Return the [X, Y] coordinate for the center point of the cell that contains the specified text.  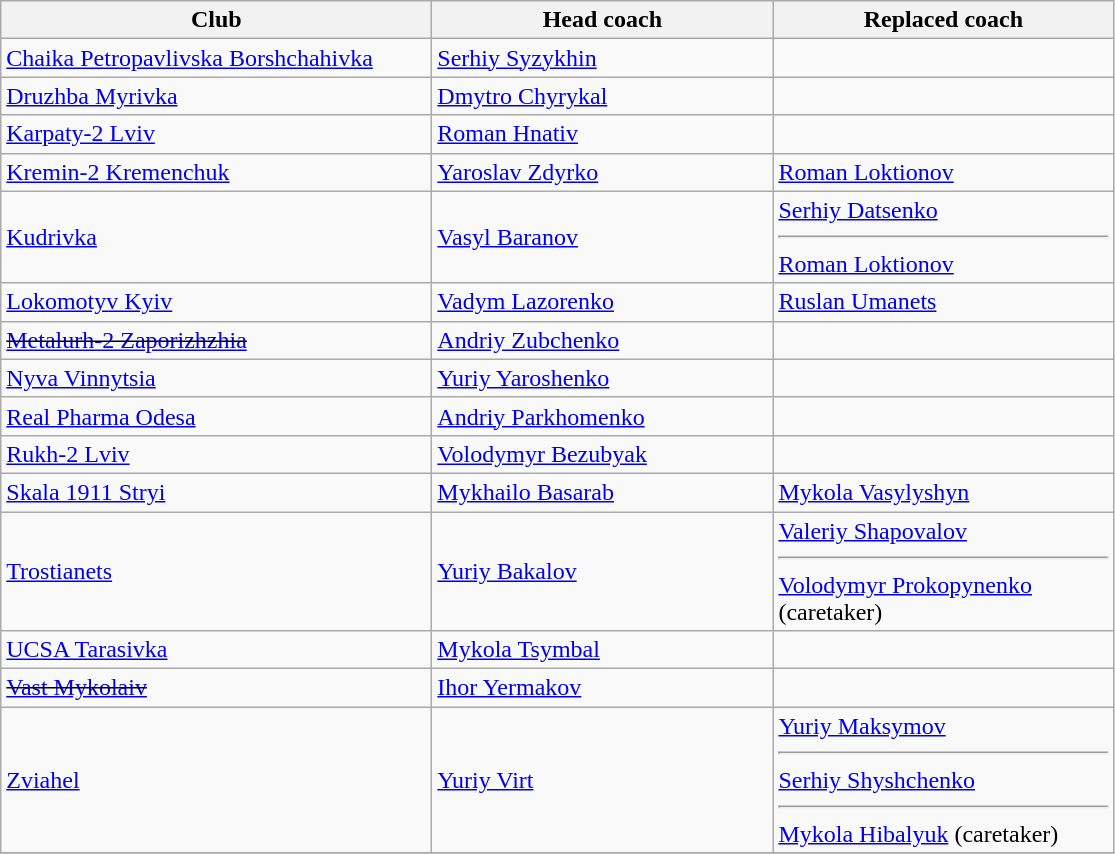
Yuriy Virt [602, 780]
Lokomotyv Kyiv [216, 302]
Serhiy Syzykhin [602, 58]
Volodymyr Bezubyak [602, 454]
Club [216, 20]
Metalurh-2 Zaporizhzhia [216, 340]
Real Pharma Odesa [216, 416]
Roman Loktionov [944, 172]
Trostianets [216, 572]
Andriy Zubchenko [602, 340]
Mykhailo Basarab [602, 492]
Druzhba Myrivka [216, 96]
Mykola Vasylyshyn [944, 492]
Head coach [602, 20]
Rukh-2 Lviv [216, 454]
Kudrivka [216, 237]
Nyva Vinnytsia [216, 378]
Ruslan Umanets [944, 302]
Mykola Tsymbal [602, 650]
Yuriy Yaroshenko [602, 378]
Karpaty-2 Lviv [216, 134]
Serhiy DatsenkoRoman Loktionov [944, 237]
Vadym Lazorenko [602, 302]
Vasyl Baranov [602, 237]
Vast Mykolaiv [216, 688]
Yuriy MaksymovSerhiy ShyshchenkoMykola Hibalyuk (caretaker) [944, 780]
Yuriy Bakalov [602, 572]
Dmytro Chyrykal [602, 96]
Roman Hnativ [602, 134]
Yaroslav Zdyrko [602, 172]
UCSA Tarasivka [216, 650]
Chaika Petropavlivska Borshchahivka [216, 58]
Replaced coach [944, 20]
Valeriy ShapovalovVolodymyr Prokopynenko (caretaker) [944, 572]
Kremin-2 Kremenchuk [216, 172]
Skala 1911 Stryi [216, 492]
Zviahel [216, 780]
Andriy Parkhomenko [602, 416]
Ihor Yermakov [602, 688]
